Detect which cell encompasses the target text, then output its (x, y) center coordinate. 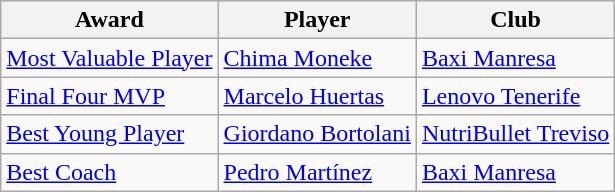
Club (515, 20)
Most Valuable Player (110, 58)
Player (317, 20)
Best Young Player (110, 134)
Giordano Bortolani (317, 134)
Pedro Martínez (317, 172)
Chima Moneke (317, 58)
Marcelo Huertas (317, 96)
Final Four MVP (110, 96)
NutriBullet Treviso (515, 134)
Award (110, 20)
Lenovo Tenerife (515, 96)
Best Coach (110, 172)
